Output the (x, y) coordinate of the center of the cell containing the given text.  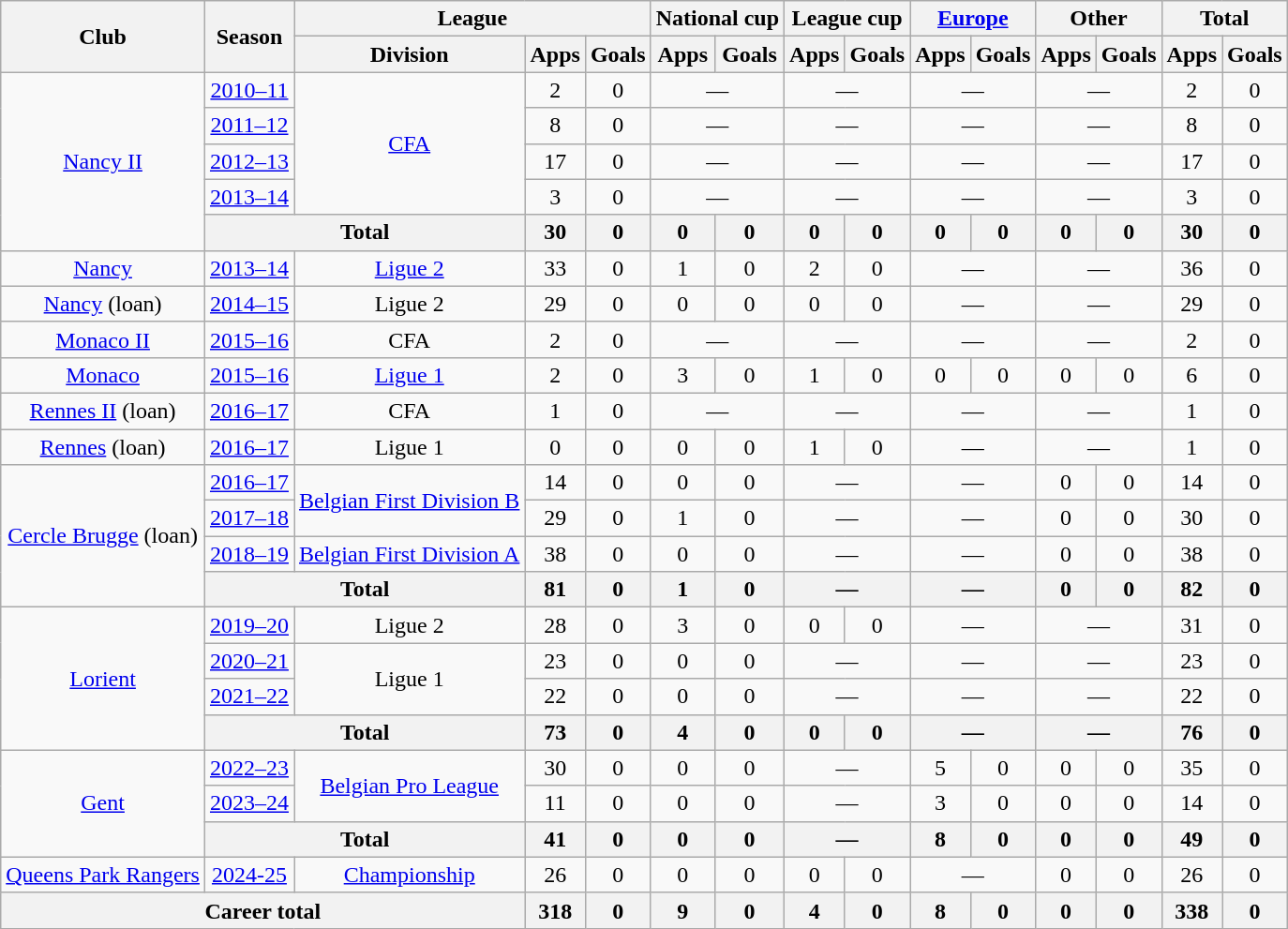
35 (1191, 768)
Club (103, 37)
Nancy (103, 268)
2021–22 (249, 697)
11 (555, 803)
Career total (262, 910)
Rennes (loan) (103, 447)
2011–12 (249, 126)
Nancy II (103, 161)
Monaco (103, 375)
Division (410, 54)
5 (940, 768)
2018–19 (249, 554)
2014–15 (249, 304)
2017–18 (249, 518)
82 (1191, 590)
2010–11 (249, 90)
49 (1191, 839)
Belgian Pro League (410, 786)
36 (1191, 268)
73 (555, 732)
31 (1191, 625)
28 (555, 625)
2024-25 (249, 875)
Belgian First Division B (410, 501)
Belgian First Division A (410, 554)
Nancy (loan) (103, 304)
Monaco II (103, 339)
Europe (973, 19)
Season (249, 37)
318 (555, 910)
9 (682, 910)
National cup (717, 19)
Lorient (103, 679)
2012–13 (249, 161)
2022–23 (249, 768)
Queens Park Rangers (103, 875)
Cercle Brugge (loan) (103, 536)
2023–24 (249, 803)
Other (1099, 19)
6 (1191, 375)
2020–21 (249, 661)
338 (1191, 910)
81 (555, 590)
41 (555, 839)
33 (555, 268)
Rennes II (loan) (103, 411)
2019–20 (249, 625)
Championship (410, 875)
League cup (847, 19)
League (472, 19)
76 (1191, 732)
Gent (103, 803)
